Find where the given text appears and provide that cell's center as [X, Y] coordinate. 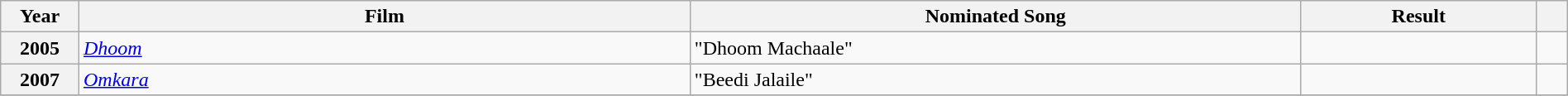
Nominated Song [996, 17]
2007 [40, 79]
"Beedi Jalaile" [996, 79]
Film [384, 17]
Year [40, 17]
Result [1418, 17]
2005 [40, 48]
"Dhoom Machaale" [996, 48]
Omkara [384, 79]
Dhoom [384, 48]
